Search for the cell housing the specified text and yield its (x, y) center coordinate. 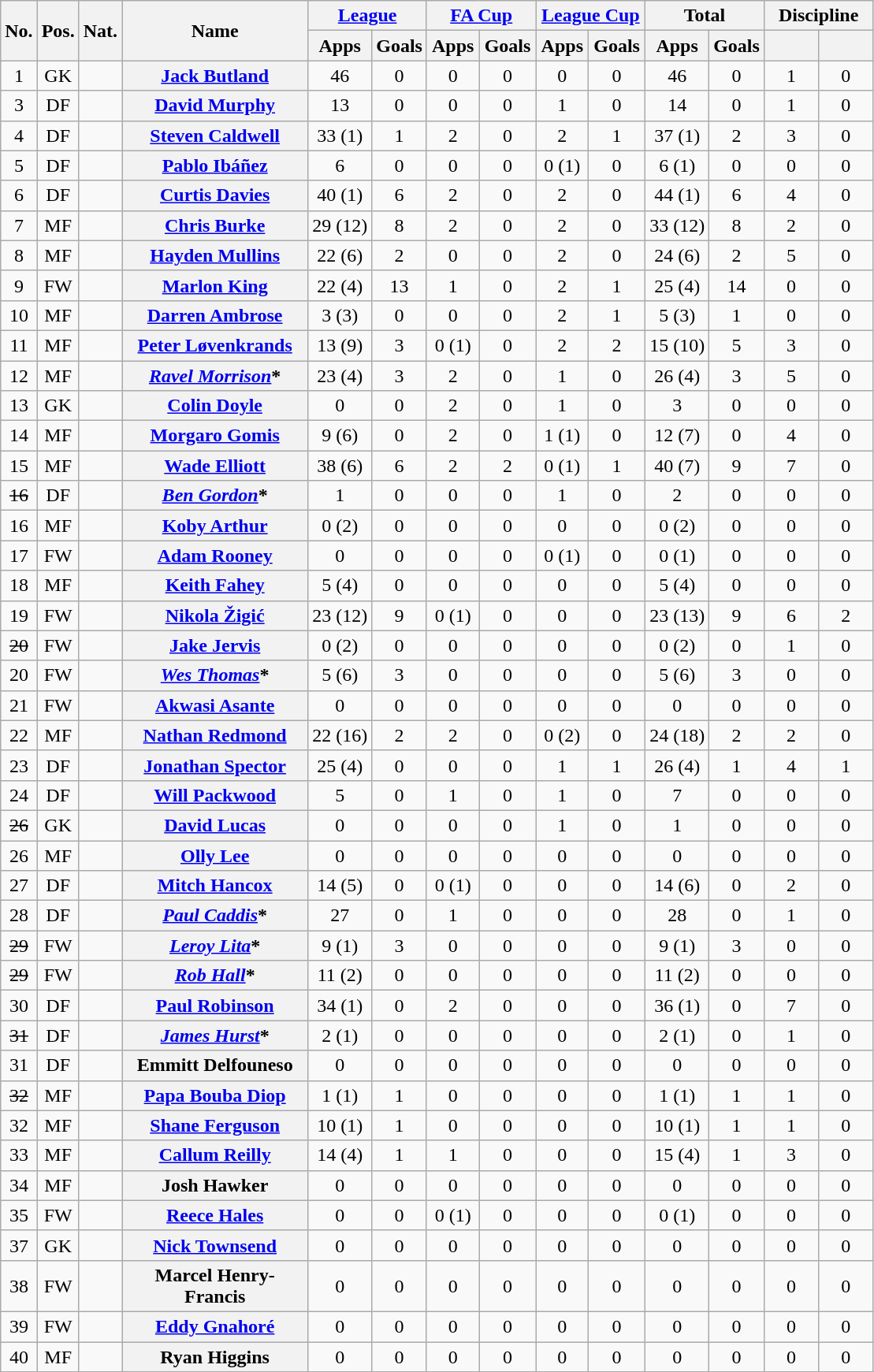
Paul Caddis* (215, 916)
22 (4) (340, 285)
Adam Rooney (215, 556)
Paul Robinson (215, 1006)
League Cup (591, 16)
Wes Thomas* (215, 675)
Rob Hall* (215, 976)
13 (9) (340, 345)
14 (4) (340, 1155)
38 (19, 1286)
Jonathan Spector (215, 765)
Colin Doyle (215, 406)
Ryan Higgins (215, 1356)
30 (19, 1006)
Josh Hawker (215, 1185)
Jack Butland (215, 76)
24 (6) (678, 255)
Wade Elliott (215, 466)
19 (19, 615)
Mitch Hancox (215, 886)
37 (19, 1245)
Marcel Henry-Francis (215, 1286)
Pos. (58, 31)
David Murphy (215, 106)
10 (19, 315)
5 (3) (678, 315)
40 (1) (340, 195)
18 (19, 586)
Peter Løvenkrands (215, 345)
12 (7) (678, 436)
Ben Gordon* (215, 496)
40 (7) (678, 466)
40 (19, 1356)
Steven Caldwell (215, 136)
Shane Ferguson (215, 1125)
23 (13) (678, 615)
Darren Ambrose (215, 315)
11 (19, 345)
23 (12) (340, 615)
9 (6) (340, 436)
Leroy Lita* (215, 946)
22 (19, 735)
33 (12) (678, 225)
3 (3) (340, 315)
Curtis Davies (215, 195)
Total (705, 16)
23 (4) (340, 376)
Eddy Gnahoré (215, 1326)
Nathan Redmond (215, 735)
35 (19, 1215)
44 (1) (678, 195)
Hayden Mullins (215, 255)
Nat. (100, 31)
FA Cup (481, 16)
Marlon King (215, 285)
15 (19, 466)
Discipline (818, 16)
Nikola Žigić (215, 615)
Akwasi Asante (215, 705)
No. (19, 31)
21 (19, 705)
Callum Reilly (215, 1155)
33 (19, 1155)
Keith Fahey (215, 586)
29 (12) (340, 225)
Nick Townsend (215, 1245)
15 (10) (678, 345)
24 (18) (678, 735)
17 (19, 556)
Papa Bouba Diop (215, 1095)
14 (5) (340, 886)
34 (1) (340, 1006)
23 (19, 765)
Koby Arthur (215, 526)
22 (6) (340, 255)
38 (6) (340, 466)
14 (6) (678, 886)
34 (19, 1185)
Olly Lee (215, 855)
Emmitt Delfouneso (215, 1065)
League (367, 16)
37 (1) (678, 136)
36 (1) (678, 1006)
Chris Burke (215, 225)
Reece Hales (215, 1215)
39 (19, 1326)
James Hurst* (215, 1036)
Will Packwood (215, 795)
15 (4) (678, 1155)
Ravel Morrison* (215, 376)
David Lucas (215, 825)
Jake Jervis (215, 645)
Name (215, 31)
12 (19, 376)
33 (1) (340, 136)
Morgaro Gomis (215, 436)
24 (19, 795)
22 (16) (340, 735)
6 (1) (678, 165)
Pablo Ibáñez (215, 165)
